Detect which cell encompasses the target text, then output its (x, y) center coordinate. 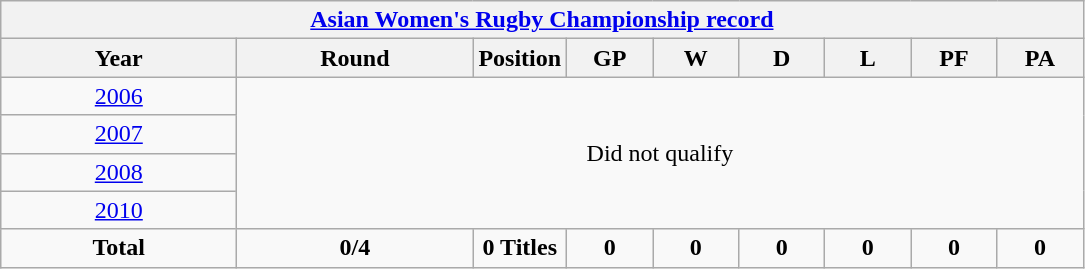
D (782, 58)
PF (954, 58)
Asian Women's Rugby Championship record (542, 20)
Round (355, 58)
0 Titles (520, 248)
PA (1040, 58)
Did not qualify (660, 153)
2007 (119, 134)
L (868, 58)
Position (520, 58)
2008 (119, 172)
2006 (119, 96)
GP (610, 58)
Total (119, 248)
Year (119, 58)
2010 (119, 210)
0/4 (355, 248)
W (696, 58)
